Locate the cell with the specified text and output its (x, y) center coordinate. 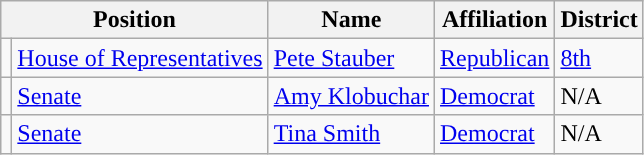
House of Representatives (140, 58)
District (599, 20)
Name (351, 20)
8th (599, 58)
Affiliation (495, 20)
Republican (495, 58)
Pete Stauber (351, 58)
Amy Klobuchar (351, 96)
Position (134, 20)
Tina Smith (351, 134)
